Return the (X, Y) coordinate for the center point of the cell that contains the specified text.  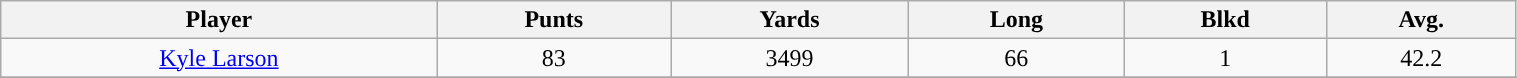
83 (554, 58)
Player (219, 20)
Punts (554, 20)
Avg. (1421, 20)
Blkd (1225, 20)
3499 (790, 58)
Kyle Larson (219, 58)
42.2 (1421, 58)
1 (1225, 58)
66 (1016, 58)
Long (1016, 20)
Yards (790, 20)
